From the cell containing the given text, extract its center point as [x, y] coordinate. 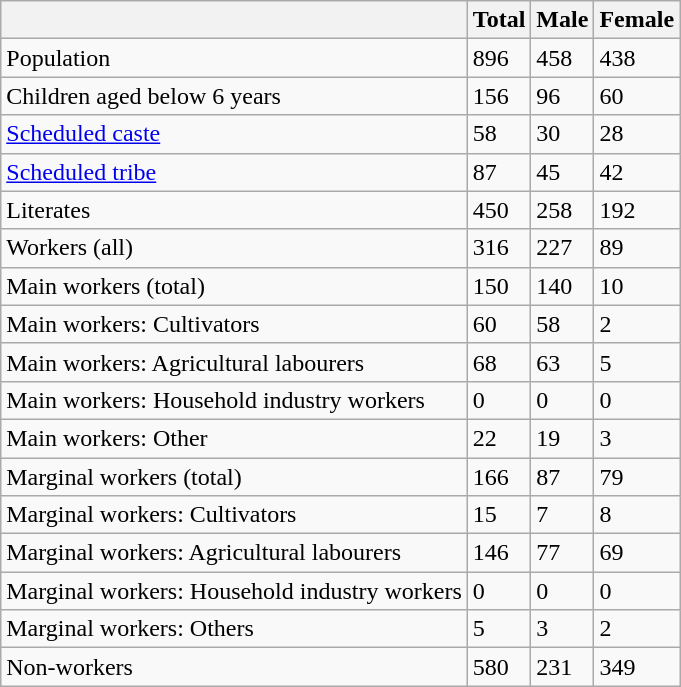
227 [562, 248]
Non-workers [234, 667]
Main workers (total) [234, 286]
Male [562, 20]
79 [637, 477]
Marginal workers: Others [234, 629]
140 [562, 286]
89 [637, 248]
Female [637, 20]
Literates [234, 210]
146 [499, 553]
Total [499, 20]
Marginal workers: Cultivators [234, 515]
258 [562, 210]
Workers (all) [234, 248]
7 [562, 515]
30 [562, 134]
458 [562, 58]
45 [562, 172]
22 [499, 438]
192 [637, 210]
19 [562, 438]
Main workers: Cultivators [234, 324]
Marginal workers (total) [234, 477]
316 [499, 248]
580 [499, 667]
15 [499, 515]
68 [499, 362]
Main workers: Other [234, 438]
10 [637, 286]
896 [499, 58]
150 [499, 286]
69 [637, 553]
Main workers: Household industry workers [234, 400]
438 [637, 58]
156 [499, 96]
Population [234, 58]
Scheduled caste [234, 134]
Marginal workers: Household industry workers [234, 591]
96 [562, 96]
Main workers: Agricultural labourers [234, 362]
231 [562, 667]
Children aged below 6 years [234, 96]
8 [637, 515]
63 [562, 362]
Marginal workers: Agricultural labourers [234, 553]
42 [637, 172]
166 [499, 477]
450 [499, 210]
28 [637, 134]
349 [637, 667]
Scheduled tribe [234, 172]
77 [562, 553]
